From the cell containing the given text, extract its center point as (x, y) coordinate. 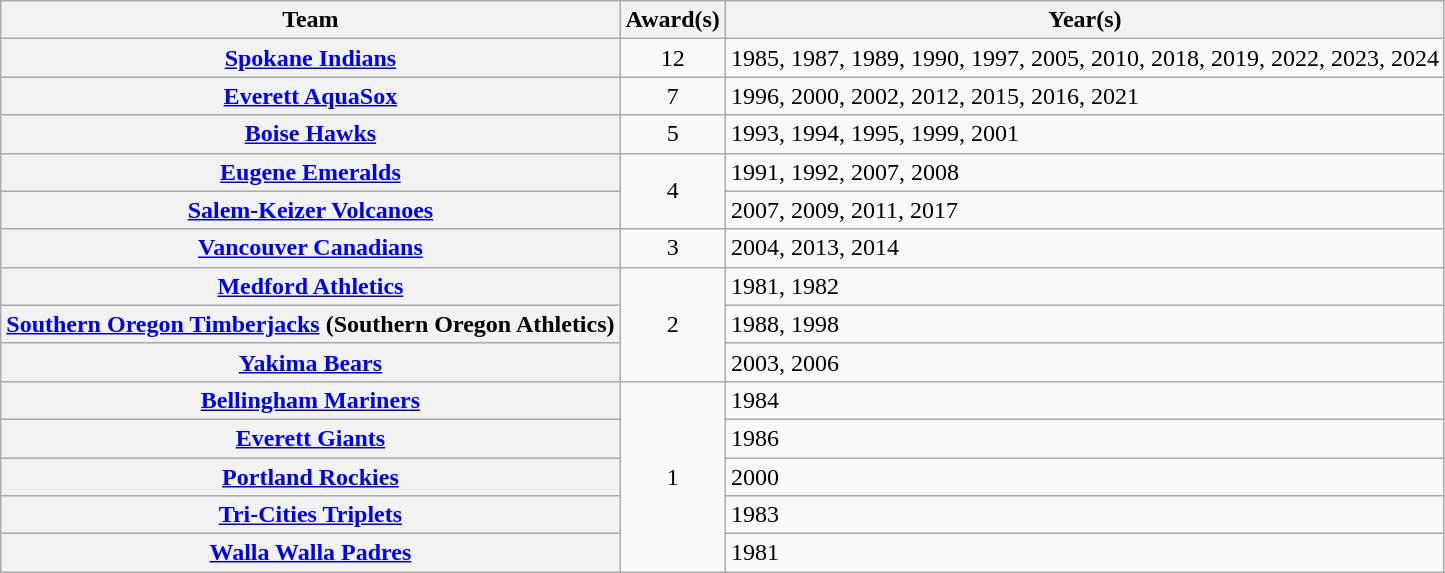
1 (672, 476)
Vancouver Canadians (310, 248)
1985, 1987, 1989, 1990, 1997, 2005, 2010, 2018, 2019, 2022, 2023, 2024 (1084, 58)
1996, 2000, 2002, 2012, 2015, 2016, 2021 (1084, 96)
Team (310, 20)
2000 (1084, 477)
1991, 1992, 2007, 2008 (1084, 172)
Southern Oregon Timberjacks (Southern Oregon Athletics) (310, 324)
12 (672, 58)
Award(s) (672, 20)
Portland Rockies (310, 477)
3 (672, 248)
1983 (1084, 515)
Eugene Emeralds (310, 172)
Everett AquaSox (310, 96)
Tri-Cities Triplets (310, 515)
1993, 1994, 1995, 1999, 2001 (1084, 134)
2 (672, 324)
1986 (1084, 438)
5 (672, 134)
1981, 1982 (1084, 286)
Salem-Keizer Volcanoes (310, 210)
4 (672, 191)
Walla Walla Padres (310, 553)
1984 (1084, 400)
Everett Giants (310, 438)
1981 (1084, 553)
Boise Hawks (310, 134)
Spokane Indians (310, 58)
7 (672, 96)
Yakima Bears (310, 362)
1988, 1998 (1084, 324)
Year(s) (1084, 20)
2003, 2006 (1084, 362)
Bellingham Mariners (310, 400)
2007, 2009, 2011, 2017 (1084, 210)
Medford Athletics (310, 286)
2004, 2013, 2014 (1084, 248)
